Find where the given text appears and provide that cell's center as (x, y) coordinate. 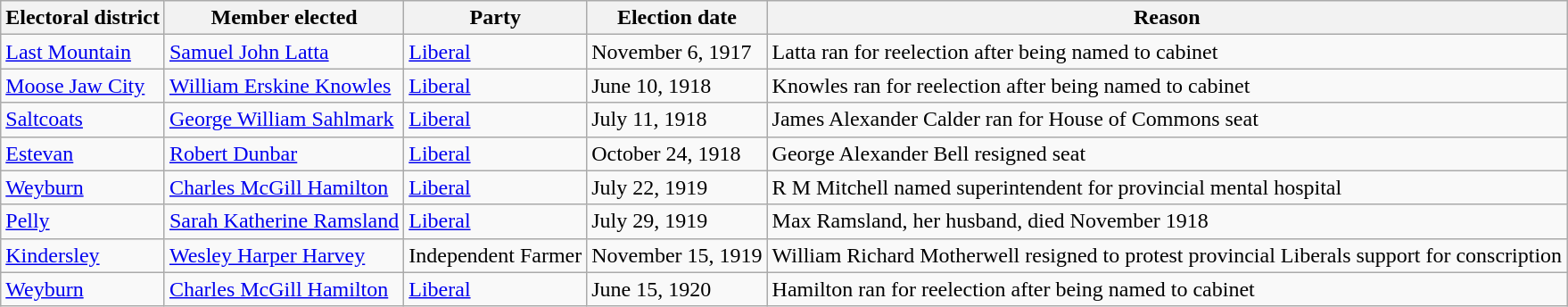
Latta ran for reelection after being named to cabinet (1167, 52)
June 15, 1920 (677, 289)
Kindersley (83, 255)
Electoral district (83, 18)
Reason (1167, 18)
October 24, 1918 (677, 153)
George William Sahlmark (284, 120)
R M Mitchell named superintendent for provincial mental hospital (1167, 187)
July 11, 1918 (677, 120)
Last Mountain (83, 52)
Robert Dunbar (284, 153)
William Richard Motherwell resigned to protest provincial Liberals support for conscription (1167, 255)
James Alexander Calder ran for House of Commons seat (1167, 120)
Party (496, 18)
July 22, 1919 (677, 187)
Pelly (83, 221)
Samuel John Latta (284, 52)
June 10, 1918 (677, 86)
Moose Jaw City (83, 86)
Wesley Harper Harvey (284, 255)
November 15, 1919 (677, 255)
Election date (677, 18)
Saltcoats (83, 120)
Hamilton ran for reelection after being named to cabinet (1167, 289)
July 29, 1919 (677, 221)
Max Ramsland, her husband, died November 1918 (1167, 221)
William Erskine Knowles (284, 86)
Sarah Katherine Ramsland (284, 221)
Member elected (284, 18)
November 6, 1917 (677, 52)
Knowles ran for reelection after being named to cabinet (1167, 86)
Estevan (83, 153)
Independent Farmer (496, 255)
George Alexander Bell resigned seat (1167, 153)
